Determine the (x, y) coordinate at the center of the cell enclosing the given text.  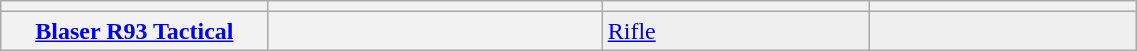
Blaser R93 Tactical (134, 31)
Rifle (736, 31)
